Search for the cell housing the specified text and yield its (x, y) center coordinate. 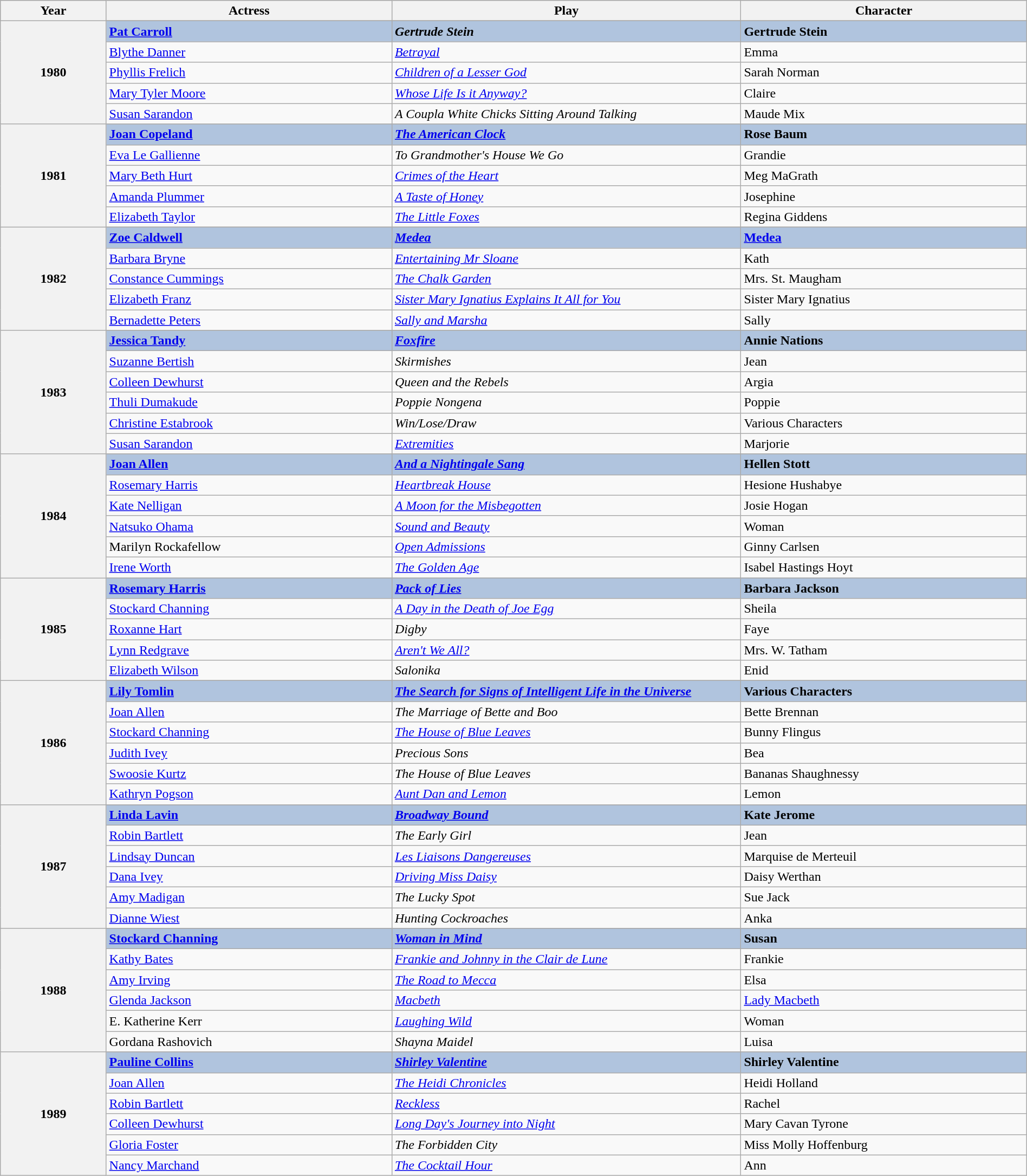
1988 (53, 990)
Marquise de Merteuil (884, 856)
Sound and Beauty (567, 526)
A Coupla White Chicks Sitting Around Talking (567, 114)
Heidi Holland (884, 1083)
Poppie Nongena (567, 402)
Pat Carroll (249, 31)
The Cocktail Hour (567, 1165)
Mrs. W. Tatham (884, 650)
Whose Life Is it Anyway? (567, 93)
Jessica Tandy (249, 341)
1984 (53, 516)
Sister Mary Ignatius Explains It All for You (567, 300)
The Golden Age (567, 567)
Actress (249, 11)
Elsa (884, 980)
Blythe Danner (249, 52)
Children of a Lesser God (567, 73)
Long Day's Journey into Night (567, 1124)
The American Clock (567, 134)
Daisy Werthan (884, 876)
The Little Foxes (567, 217)
The Lucky Spot (567, 897)
Sister Mary Ignatius (884, 300)
1985 (53, 629)
Isabel Hastings Hoyt (884, 567)
Poppie (884, 402)
Kathryn Pogson (249, 794)
Nancy Marchand (249, 1165)
Hesione Hushabye (884, 485)
Barbara Jackson (884, 588)
Dana Ivey (249, 876)
Frankie and Johnny in the Clair de Lune (567, 959)
Open Admissions (567, 547)
Joan Copeland (249, 134)
Aren't We All? (567, 650)
Thuli Dumakude (249, 402)
Roxanne Hart (249, 629)
Betrayal (567, 52)
Annie Nations (884, 341)
Faye (884, 629)
Kath (884, 258)
Constance Cummings (249, 279)
Sally (884, 320)
Amy Irving (249, 980)
A Taste of Honey (567, 196)
Win/Lose/Draw (567, 423)
Linda Lavin (249, 815)
1982 (53, 278)
Gloria Foster (249, 1145)
E. Katherine Kerr (249, 1021)
Dianne Wiest (249, 918)
Mary Cavan Tyrone (884, 1124)
Play (567, 11)
And a Nightingale Sang (567, 464)
Skirmishes (567, 361)
Rose Baum (884, 134)
Judith Ivey (249, 753)
Phyllis Frelich (249, 73)
A Moon for the Misbegotten (567, 505)
The Early Girl (567, 835)
Christine Estabrook (249, 423)
Reckless (567, 1103)
Woman in Mind (567, 939)
Salonika (567, 671)
Lindsay Duncan (249, 856)
Sally and Marsha (567, 320)
Claire (884, 93)
Marilyn Rockafellow (249, 547)
1986 (53, 743)
Crimes of the Heart (567, 176)
Broadway Bound (567, 815)
Luisa (884, 1042)
Regina Giddens (884, 217)
The Chalk Garden (567, 279)
Bernadette Peters (249, 320)
Aunt Dan and Lemon (567, 794)
Laughing Wild (567, 1021)
Natsuko Ohama (249, 526)
Amy Madigan (249, 897)
Driving Miss Daisy (567, 876)
Susan (884, 939)
1987 (53, 866)
Mrs. St. Maugham (884, 279)
Sarah Norman (884, 73)
Queen and the Rebels (567, 382)
Barbara Bryne (249, 258)
To Grandmother's House We Go (567, 155)
Elizabeth Wilson (249, 671)
The Forbidden City (567, 1145)
Gordana Rashovich (249, 1042)
Argia (884, 382)
Entertaining Mr Sloane (567, 258)
Mary Beth Hurt (249, 176)
1989 (53, 1114)
Foxfire (567, 341)
A Day in the Death of Joe Egg (567, 609)
Grandie (884, 155)
Ginny Carlsen (884, 547)
Elizabeth Franz (249, 300)
Elizabeth Taylor (249, 217)
Shayna Maidel (567, 1042)
Mary Tyler Moore (249, 93)
Ann (884, 1165)
Rachel (884, 1103)
Irene Worth (249, 567)
Digby (567, 629)
Extremities (567, 444)
Emma (884, 52)
Amanda Plummer (249, 196)
Kate Jerome (884, 815)
The Road to Mecca (567, 980)
Lily Tomlin (249, 691)
The Search for Signs of Intelligent Life in the Universe (567, 691)
Precious Sons (567, 753)
Year (53, 11)
Pack of Lies (567, 588)
Meg MaGrath (884, 176)
Suzanne Bertish (249, 361)
Eva Le Gallienne (249, 155)
1981 (53, 176)
Lady Macbeth (884, 1000)
1983 (53, 392)
Hellen Stott (884, 464)
Maude Mix (884, 114)
Sue Jack (884, 897)
Bette Brennan (884, 712)
Character (884, 11)
Les Liaisons Dangereuses (567, 856)
Enid (884, 671)
Bananas Shaughnessy (884, 774)
Swoosie Kurtz (249, 774)
Anka (884, 918)
Frankie (884, 959)
Bea (884, 753)
Heartbreak House (567, 485)
Zoe Caldwell (249, 237)
Lemon (884, 794)
1980 (53, 73)
Pauline Collins (249, 1062)
Glenda Jackson (249, 1000)
Josephine (884, 196)
Kathy Bates (249, 959)
Lynn Redgrave (249, 650)
Kate Nelligan (249, 505)
Macbeth (567, 1000)
Hunting Cockroaches (567, 918)
Josie Hogan (884, 505)
The Heidi Chronicles (567, 1083)
Miss Molly Hoffenburg (884, 1145)
Bunny Flingus (884, 732)
Marjorie (884, 444)
Sheila (884, 609)
The Marriage of Bette and Boo (567, 712)
